Return the [x, y] coordinate for the center point of the cell that contains the specified text.  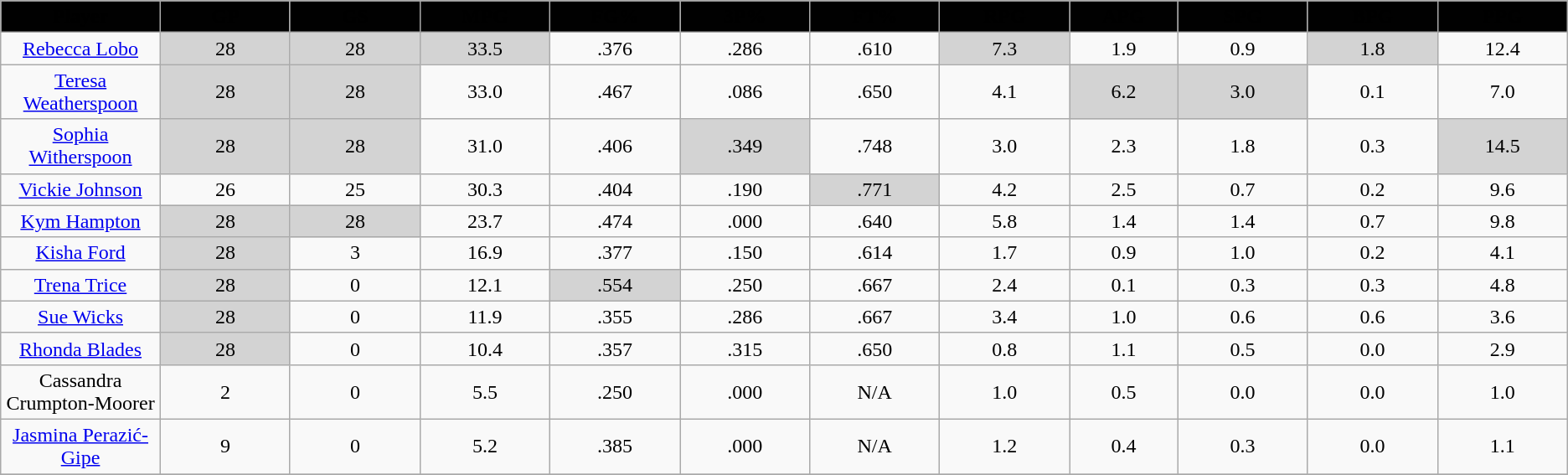
.385 [615, 446]
.349 [745, 146]
.554 [615, 285]
Jasmina Perazić-Gipe [80, 446]
11.9 [484, 317]
26 [224, 189]
.614 [874, 253]
Player [80, 17]
FG% [615, 17]
Vickie Johnson [80, 189]
APG [1124, 17]
2.3 [1124, 146]
Kym Hampton [80, 221]
.150 [745, 253]
Trena Trice [80, 285]
3.6 [1503, 317]
33.0 [484, 92]
.748 [874, 146]
0.8 [1005, 349]
33.5 [484, 49]
5.5 [484, 392]
RPG [1005, 17]
12.4 [1503, 49]
Teresa Weatherspoon [80, 92]
16.9 [484, 253]
10.4 [484, 349]
.357 [615, 349]
5.2 [484, 446]
0.4 [1124, 446]
Rebecca Lobo [80, 49]
.376 [615, 49]
.771 [874, 189]
.640 [874, 221]
5.8 [1005, 221]
.377 [615, 253]
9 [224, 446]
Cassandra Crumpton-Moorer [80, 392]
3.4 [1005, 317]
2.9 [1503, 349]
.406 [615, 146]
.467 [615, 92]
25 [355, 189]
31.0 [484, 146]
12.1 [484, 285]
30.3 [484, 189]
14.5 [1503, 146]
.355 [615, 317]
FT% [874, 17]
1.2 [1005, 446]
.086 [745, 92]
Sophia Witherspoon [80, 146]
.404 [615, 189]
7.3 [1005, 49]
.190 [745, 189]
9.6 [1503, 189]
3 [355, 253]
SPG [1243, 17]
6.2 [1124, 92]
4.2 [1005, 189]
Sue Wicks [80, 317]
Kisha Ford [80, 253]
2.4 [1005, 285]
9.8 [1503, 221]
Rhonda Blades [80, 349]
MPG [484, 17]
23.7 [484, 221]
BPG [1372, 17]
.474 [615, 221]
.610 [874, 49]
3P% [745, 17]
PPG [1503, 17]
.315 [745, 349]
2 [224, 392]
GS [355, 17]
2.5 [1124, 189]
1.7 [1005, 253]
GP [224, 17]
7.0 [1503, 92]
1.9 [1124, 49]
4.8 [1503, 285]
